Determine the (x, y) coordinate at the center of the cell enclosing the given text.  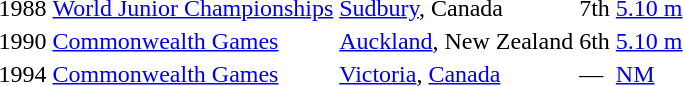
Commonwealth Games (193, 41)
Auckland, New Zealand (456, 41)
6th (595, 41)
